Provide the [x, y] coordinate of the cell's center where the given text is located.  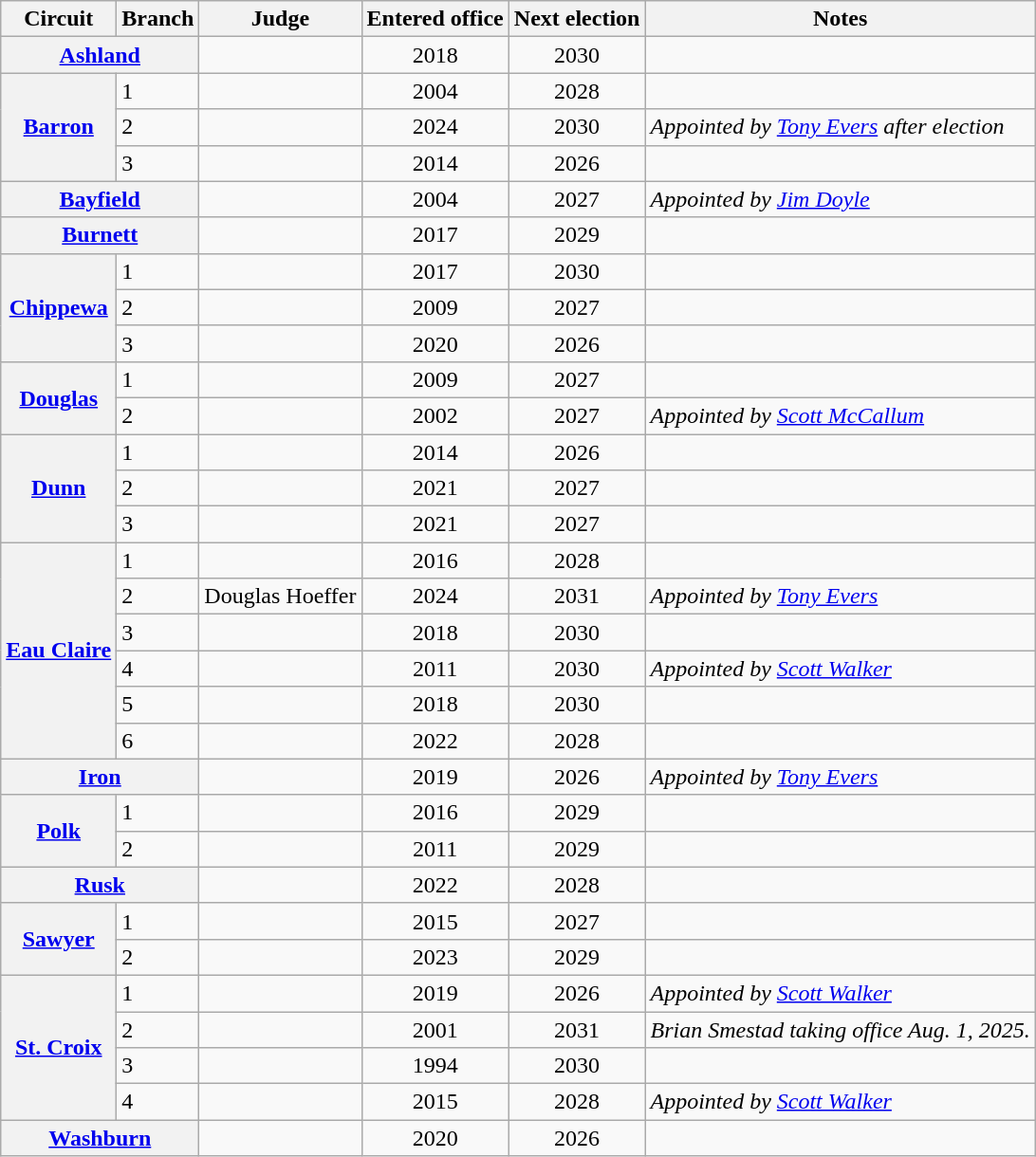
2023 [435, 957]
Brian Smestad taking office Aug. 1, 2025. [841, 1029]
5 [157, 705]
Entered office [435, 19]
Polk [59, 831]
Douglas [59, 397]
Sawyer [59, 939]
Chippewa [59, 307]
2002 [435, 415]
St. Croix [59, 1047]
Circuit [59, 19]
Branch [157, 19]
Iron [101, 777]
1994 [435, 1066]
Washburn [101, 1138]
Eau Claire [59, 651]
Burnett [101, 235]
Judge [281, 19]
Dunn [59, 488]
2001 [435, 1029]
Bayfield [101, 199]
Appointed by Jim Doyle [841, 199]
Next election [577, 19]
Appointed by Scott McCallum [841, 415]
Douglas Hoeffer [281, 597]
6 [157, 741]
Appointed by Tony Evers after election [841, 127]
Notes [841, 19]
Ashland [101, 55]
Barron [59, 127]
Rusk [101, 885]
